Detect which cell encompasses the target text, then output its (X, Y) center coordinate. 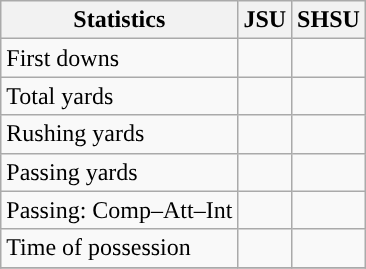
JSU (265, 20)
Statistics (120, 20)
First downs (120, 58)
Rushing yards (120, 134)
Passing yards (120, 172)
SHSU (329, 20)
Time of possession (120, 248)
Total yards (120, 96)
Passing: Comp–Att–Int (120, 210)
